Detect which cell encompasses the target text, then output its [x, y] center coordinate. 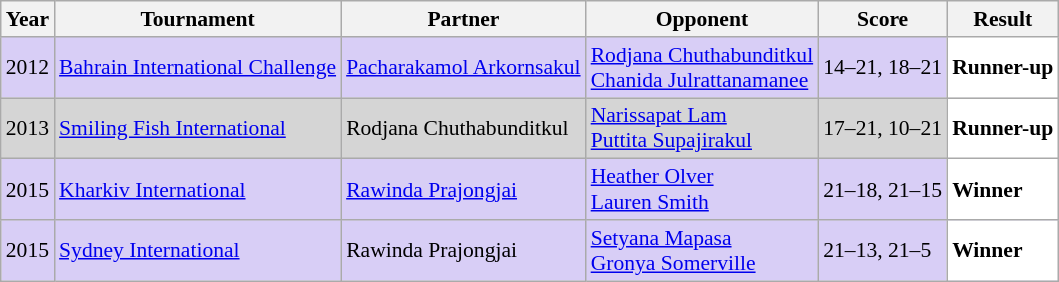
21–18, 21–15 [882, 190]
Rodjana Chuthabunditkul [464, 128]
Sydney International [198, 250]
17–21, 10–21 [882, 128]
2013 [28, 128]
Rodjana Chuthabunditkul Chanida Julrattanamanee [702, 68]
14–21, 18–21 [882, 68]
Smiling Fish International [198, 128]
Opponent [702, 19]
2012 [28, 68]
Year [28, 19]
Tournament [198, 19]
Result [1002, 19]
Heather Olver Lauren Smith [702, 190]
Kharkiv International [198, 190]
Score [882, 19]
Partner [464, 19]
Pacharakamol Arkornsakul [464, 68]
Bahrain International Challenge [198, 68]
Narissapat Lam Puttita Supajirakul [702, 128]
21–13, 21–5 [882, 250]
Setyana Mapasa Gronya Somerville [702, 250]
